Extract the (X, Y) coordinate from the center of the cell holding the provided text.  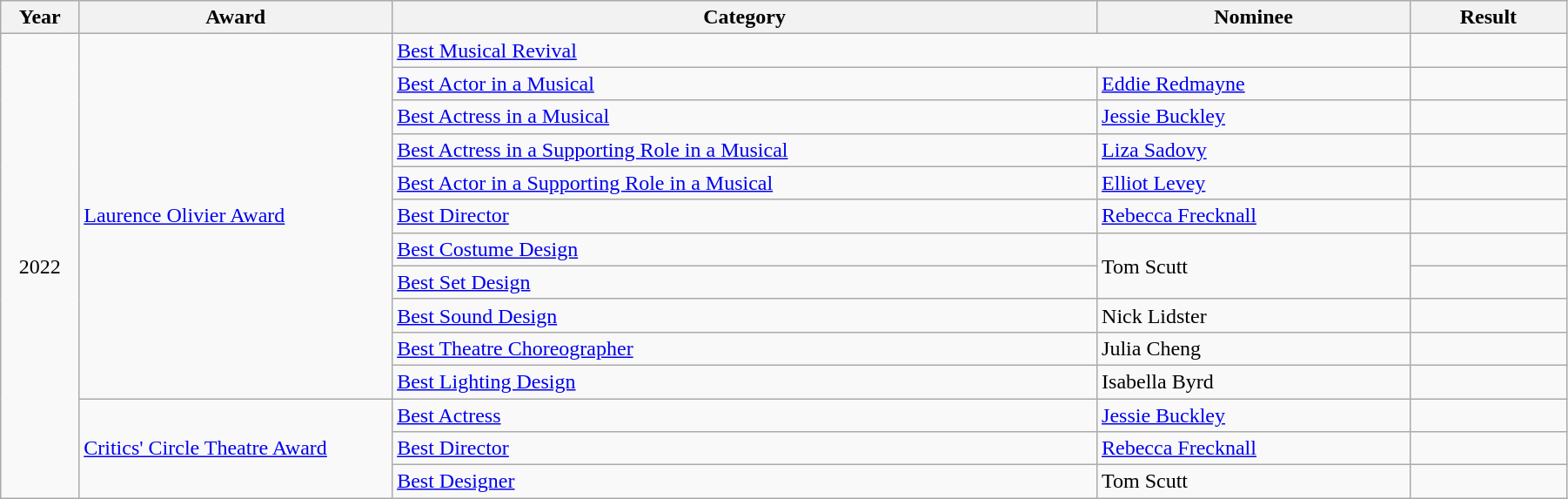
Award (236, 17)
Best Actress (745, 415)
Laurence Olivier Award (236, 216)
Best Set Design (745, 282)
Best Actress in a Supporting Role in a Musical (745, 150)
Category (745, 17)
Best Musical Revival (901, 51)
Liza Sadovy (1254, 150)
Best Lighting Design (745, 381)
Best Sound Design (745, 315)
Year (40, 17)
Best Actor in a Musical (745, 84)
Elliot Levey (1254, 183)
Nick Lidster (1254, 315)
Julia Cheng (1254, 348)
Best Costume Design (745, 249)
Critics' Circle Theatre Award (236, 448)
Nominee (1254, 17)
Best Theatre Choreographer (745, 348)
Best Designer (745, 482)
Best Actor in a Supporting Role in a Musical (745, 183)
Result (1488, 17)
2022 (40, 266)
Eddie Redmayne (1254, 84)
Best Actress in a Musical (745, 117)
Isabella Byrd (1254, 381)
